Return [x, y] of the center of cell containing provided text 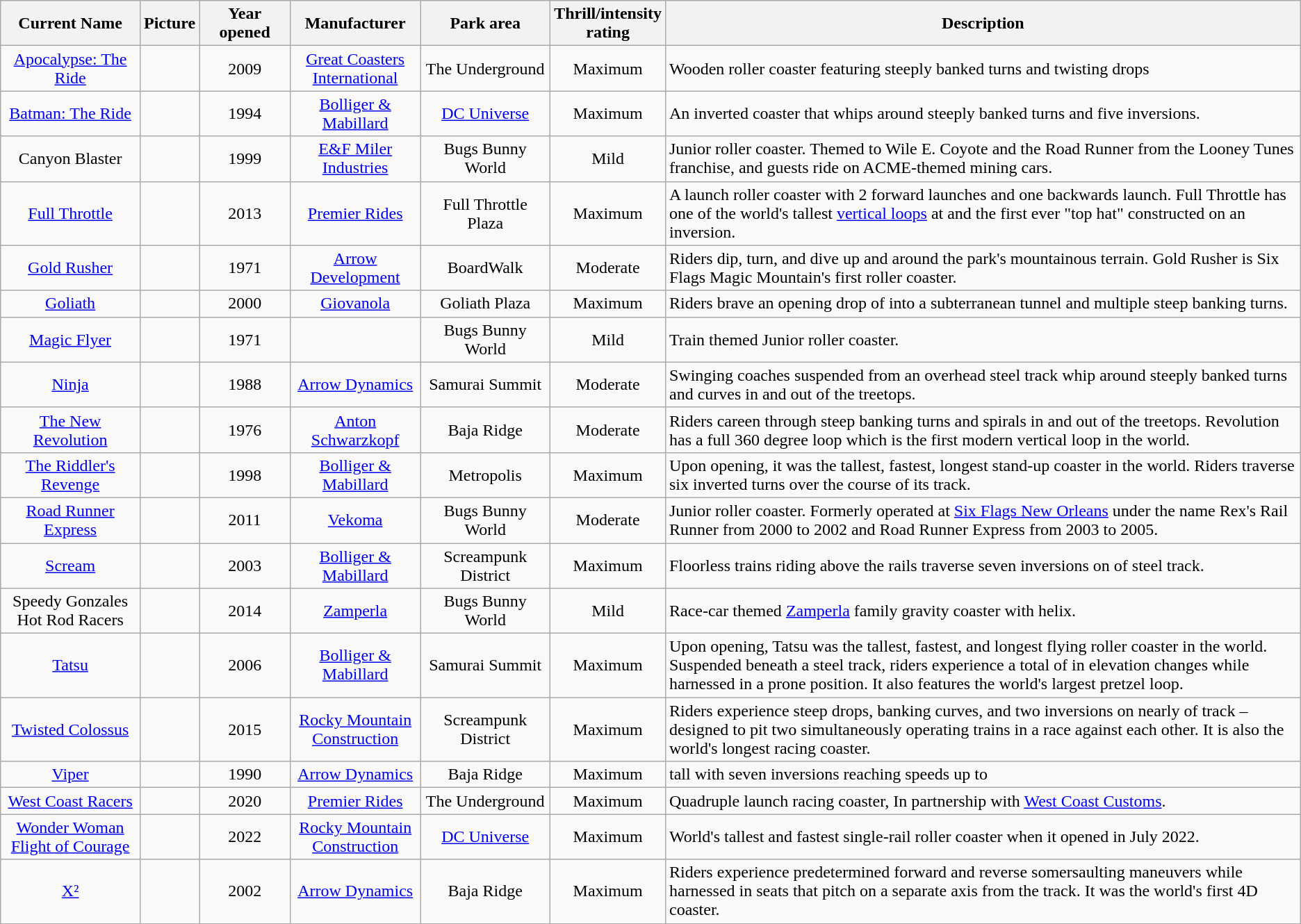
2000 [245, 304]
Vekoma [356, 520]
1990 [245, 775]
The New Revolution [71, 429]
World's tallest and fastest single-rail roller coaster when it opened in July 2022. [983, 836]
An inverted coaster that whips around steeply banked turns and five inversions. [983, 114]
2011 [245, 520]
Apocalypse: The Ride [71, 68]
Road Runner Express [71, 520]
2022 [245, 836]
Quadruple launch racing coaster, In partnership with West Coast Customs. [983, 801]
Arrow Development [356, 268]
1994 [245, 114]
Anton Schwarzkopf [356, 429]
Gold Rusher [71, 268]
2015 [245, 729]
Riders brave an opening drop of into a subterranean tunnel and multiple steep banking turns. [983, 304]
2013 [245, 213]
Great Coasters International [356, 68]
Manufacturer [356, 24]
Year opened [245, 24]
2009 [245, 68]
2014 [245, 611]
West Coast Racers [71, 801]
Goliath [71, 304]
1998 [245, 475]
Park area [485, 24]
2020 [245, 801]
2002 [245, 891]
Junior roller coaster. Themed to Wile E. Coyote and the Road Runner from the Looney Tunes franchise, and guests ride on ACME-themed mining cars. [983, 158]
1999 [245, 158]
Zamperla [356, 611]
Giovanola [356, 304]
Wonder Woman Flight of Courage [71, 836]
Full Throttle Plaza [485, 213]
1988 [245, 385]
Riders dip, turn, and dive up and around the park's mountainous terrain. Gold Rusher is Six Flags Magic Mountain's first roller coaster. [983, 268]
Upon opening, it was the tallest, fastest, longest stand-up coaster in the world. Riders traverse six inverted turns over the course of its track. [983, 475]
Metropolis [485, 475]
Swinging coaches suspended from an overhead steel track whip around steeply banked turns and curves in and out of the treetops. [983, 385]
Ninja [71, 385]
1976 [245, 429]
Race-car themed Zamperla family gravity coaster with helix. [983, 611]
X² [71, 891]
Viper [71, 775]
2003 [245, 566]
2006 [245, 666]
E&F Miler Industries [356, 158]
Full Throttle [71, 213]
BoardWalk [485, 268]
tall with seven inversions reaching speeds up to [983, 775]
Batman: The Ride [71, 114]
Wooden roller coaster featuring steeply banked turns and twisting drops [983, 68]
Canyon Blaster [71, 158]
Picture [170, 24]
Scream [71, 566]
Train themed Junior roller coaster. [983, 339]
The Riddler's Revenge [71, 475]
Thrill/intensity rating [608, 24]
Twisted Colossus [71, 729]
Tatsu [71, 666]
Description [983, 24]
Floorless trains riding above the rails traverse seven inversions on of steel track. [983, 566]
Current Name [71, 24]
Speedy Gonzales Hot Rod Racers [71, 611]
Magic Flyer [71, 339]
Goliath Plaza [485, 304]
